Return the [X, Y] coordinate for the center point of the cell that contains the specified text.  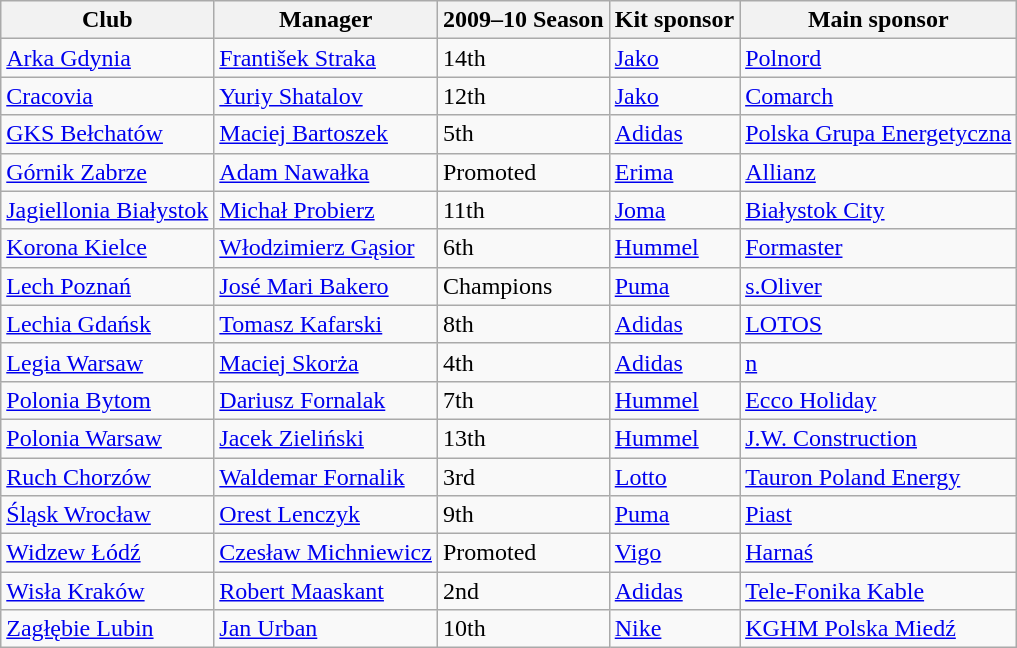
Jagiellonia Białystok [108, 210]
Manager [326, 20]
Jan Urban [326, 629]
2nd [523, 591]
Lotto [674, 477]
2009–10 Season [523, 20]
Yuriy Shatalov [326, 96]
Arka Gdynia [108, 58]
Orest Lenczyk [326, 515]
František Straka [326, 58]
Zagłębie Lubin [108, 629]
Maciej Bartoszek [326, 134]
Cracovia [108, 96]
Czesław Michniewicz [326, 553]
Dariusz Fornalak [326, 400]
Comarch [878, 96]
Tauron Poland Energy [878, 477]
12th [523, 96]
Joma [674, 210]
Waldemar Fornalik [326, 477]
Piast [878, 515]
13th [523, 438]
Widzew Łódź [108, 553]
Lech Poznań [108, 286]
Polonia Warsaw [108, 438]
14th [523, 58]
GKS Bełchatów [108, 134]
Polnord [878, 58]
Club [108, 20]
Champions [523, 286]
7th [523, 400]
Legia Warsaw [108, 362]
11th [523, 210]
Michał Probierz [326, 210]
Lechia Gdańsk [108, 324]
6th [523, 248]
Śląsk Wrocław [108, 515]
Górnik Zabrze [108, 172]
Erima [674, 172]
Harnaś [878, 553]
Wisła Kraków [108, 591]
Jacek Zieliński [326, 438]
José Mari Bakero [326, 286]
Robert Maaskant [326, 591]
10th [523, 629]
Nike [674, 629]
9th [523, 515]
5th [523, 134]
Tele-Fonika Kable [878, 591]
Kit sponsor [674, 20]
Polska Grupa Energetyczna [878, 134]
Tomasz Kafarski [326, 324]
Polonia Bytom [108, 400]
8th [523, 324]
Maciej Skorża [326, 362]
Białystok City [878, 210]
Ruch Chorzów [108, 477]
Main sponsor [878, 20]
Włodzimierz Gąsior [326, 248]
Vigo [674, 553]
Korona Kielce [108, 248]
3rd [523, 477]
n [878, 362]
s.Oliver [878, 286]
Adam Nawałka [326, 172]
Ecco Holiday [878, 400]
Formaster [878, 248]
Allianz [878, 172]
KGHM Polska Miedź [878, 629]
4th [523, 362]
LOTOS [878, 324]
J.W. Construction [878, 438]
